Extract the [X, Y] coordinate from the center of the cell holding the provided text.  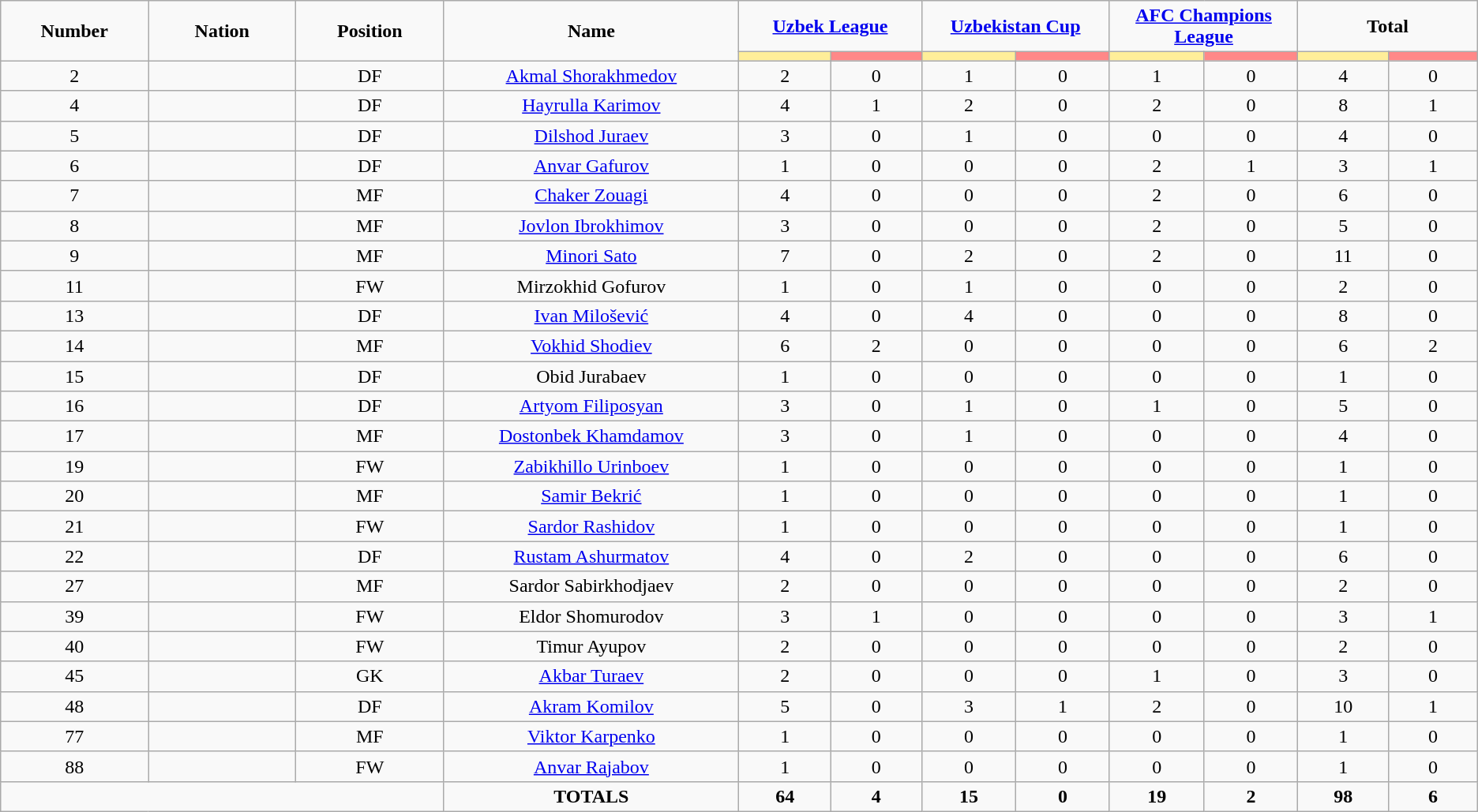
45 [74, 676]
Hayrulla Karimov [591, 106]
9 [74, 256]
Mirzokhid Gofurov [591, 286]
Obid Jurabaev [591, 376]
Dilshod Juraev [591, 136]
20 [74, 496]
16 [74, 406]
Akmal Shorakhmedov [591, 76]
Viktor Karpenko [591, 736]
Nation [223, 31]
Dostonbek Khamdamov [591, 436]
GK [369, 676]
Samir Bekrić [591, 496]
77 [74, 736]
Akbar Turaev [591, 676]
13 [74, 316]
Zabikhillo Urinboev [591, 466]
27 [74, 586]
17 [74, 436]
21 [74, 526]
Vokhid Shodiev [591, 346]
Total [1388, 27]
Sardor Rashidov [591, 526]
Akram Komilov [591, 706]
Eldor Shomurodov [591, 616]
Uzbek League [831, 27]
22 [74, 556]
Timur Ayupov [591, 646]
Chaker Zouagi [591, 196]
14 [74, 346]
TOTALS [591, 796]
39 [74, 616]
Anvar Gafurov [591, 166]
Jovlon Ibrokhimov [591, 226]
Rustam Ashurmatov [591, 556]
Name [591, 31]
40 [74, 646]
Artyom Filiposyan [591, 406]
AFC Champions League [1203, 27]
Minori Sato [591, 256]
Position [369, 31]
98 [1344, 796]
Ivan Milošević [591, 316]
Uzbekistan Cup [1015, 27]
Anvar Rajabov [591, 766]
10 [1344, 706]
48 [74, 706]
Sardor Sabirkhodjaev [591, 586]
88 [74, 766]
Number [74, 31]
64 [785, 796]
